Locate the cell with the specified text and output its [x, y] center coordinate. 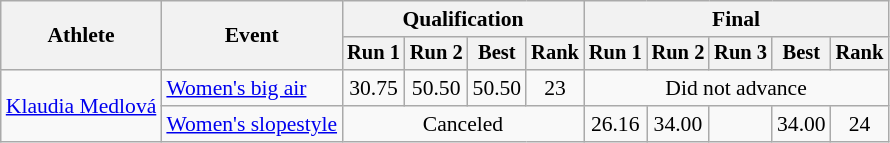
Event [252, 36]
Athlete [82, 36]
30.75 [374, 88]
26.16 [616, 124]
Final [736, 19]
23 [555, 88]
Klaudia Medlová [82, 106]
Run 3 [740, 54]
Did not advance [736, 88]
Canceled [463, 124]
Women's slopestyle [252, 124]
Women's big air [252, 88]
24 [860, 124]
Qualification [463, 19]
